Output the (x, y) coordinate of the center of the cell containing the given text.  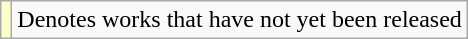
Denotes works that have not yet been released (240, 20)
